Extract the [X, Y] coordinate from the center of the cell holding the provided text.  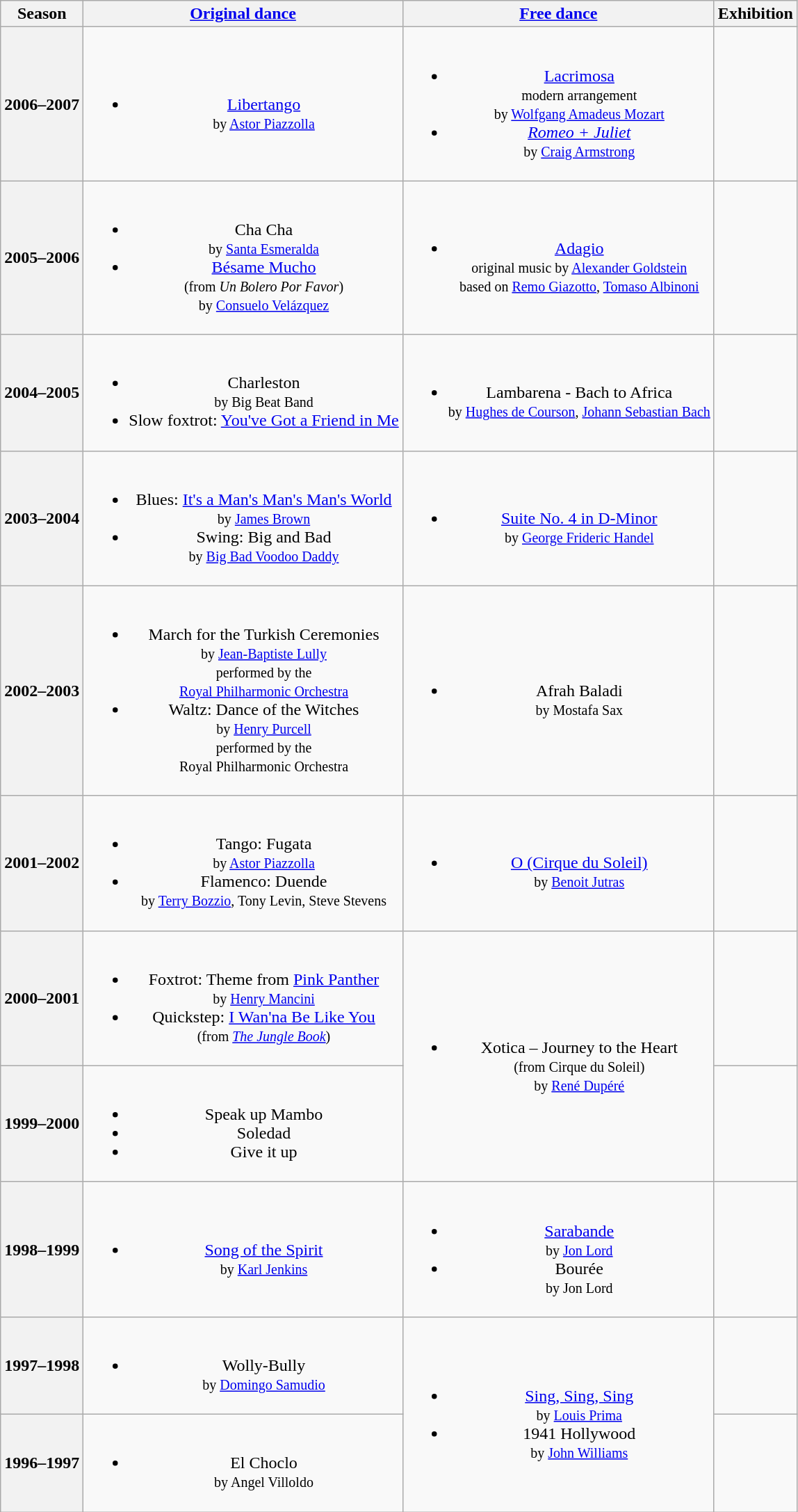
2001–2002 [42, 863]
El Choclo by Angel Villoldo [243, 1463]
2000–2001 [42, 998]
Suite No. 4 in D-Minor by George Frideric Handel [558, 518]
Season [42, 14]
2006–2007 [42, 104]
Original dance [243, 14]
Song of the Spirit by Karl Jenkins [243, 1249]
2002–2003 [42, 691]
Wolly-Bully by Domingo Samudio [243, 1365]
2005–2006 [42, 257]
O (Cirque du Soleil) by Benoit Jutras [558, 863]
Lacrimosa modern arrangement by Wolfgang Amadeus Mozart Romeo + Juliet by Craig Armstrong [558, 104]
1997–1998 [42, 1365]
Foxtrot: Theme from Pink Panther by Henry Mancini Quickstep: I Wan'na Be Like You (from The Jungle Book) [243, 998]
Tango: Fugata by Astor Piazzolla Flamenco: Duende by Terry Bozzio, Tony Levin, Steve Stevens [243, 863]
Afrah Baladi by Mostafa Sax [558, 691]
Libertango by Astor Piazzolla [243, 104]
Blues: It's a Man's Man's Man's World by James Brown Swing: Big and Bad by Big Bad Voodoo Daddy [243, 518]
Speak up MamboSoledadGive it up [243, 1124]
Free dance [558, 14]
Adagio original music by Alexander Goldstein based on Remo Giazotto, Tomaso Albinoni [558, 257]
Sing, Sing, Sing by Louis Prima 1941 Hollywood by John Williams [558, 1414]
1999–2000 [42, 1124]
Xotica – Journey to the Heart (from Cirque du Soleil) by René Dupéré [558, 1056]
Exhibition [755, 14]
1996–1997 [42, 1463]
Charleston by Big Beat Band Slow foxtrot: You've Got a Friend in Me [243, 392]
Cha Cha by Santa Esmeralda Bésame Mucho (from Un Bolero Por Favor) by Consuelo Velázquez [243, 257]
1998–1999 [42, 1249]
Sarabande by Jon Lord Bourée by Jon Lord [558, 1249]
2003–2004 [42, 518]
2004–2005 [42, 392]
Lambarena - Bach to Africa by Hughes de Courson, Johann Sebastian Bach [558, 392]
